For the text-containing cell, return its midpoint in (x, y) coordinate format. 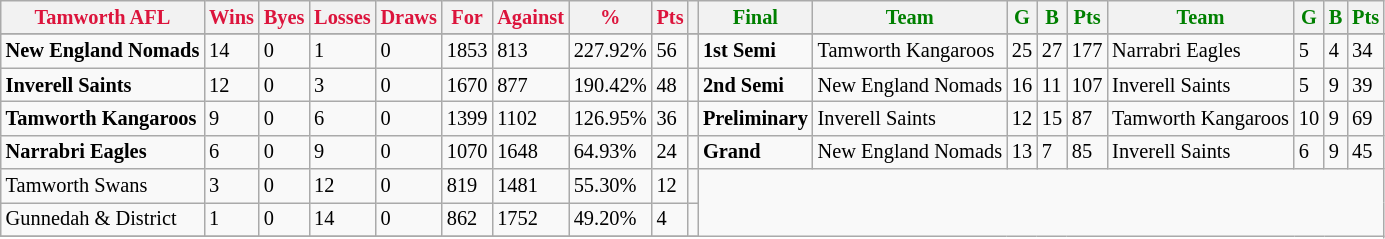
48 (670, 85)
1st Semi (756, 51)
1102 (530, 118)
13 (1022, 152)
7 (1052, 152)
1648 (530, 152)
1853 (467, 51)
24 (670, 152)
Final (756, 17)
36 (670, 118)
For (467, 17)
819 (467, 186)
877 (530, 85)
813 (530, 51)
Tamworth Swans (102, 186)
15 (1052, 118)
1670 (467, 85)
126.95% (610, 118)
45 (1366, 152)
Grand (756, 152)
85 (1087, 152)
227.92% (610, 51)
69 (1366, 118)
34 (1366, 51)
Preliminary (756, 118)
1070 (467, 152)
1752 (530, 219)
Losses (342, 17)
2nd Semi (756, 85)
56 (670, 51)
27 (1052, 51)
25 (1022, 51)
1481 (530, 186)
Against (530, 17)
Draws (409, 17)
64.93% (610, 152)
177 (1087, 51)
55.30% (610, 186)
10 (1309, 118)
107 (1087, 85)
Gunnedah & District (102, 219)
16 (1022, 85)
Byes (284, 17)
11 (1052, 85)
Tamworth AFL (102, 17)
190.42% (610, 85)
49.20% (610, 219)
% (610, 17)
87 (1087, 118)
Wins (232, 17)
39 (1366, 85)
862 (467, 219)
1399 (467, 118)
